Scan for the cell matching the given text and deliver its [X, Y] coordinate at center. 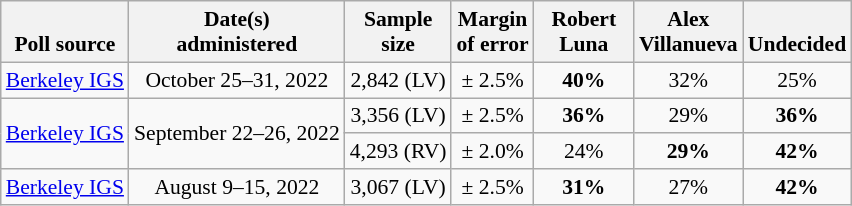
2,842 (LV) [398, 80]
Undecided [797, 32]
Date(s)administered [237, 32]
Samplesize [398, 32]
± 2.0% [492, 152]
25% [797, 80]
September 22–26, 2022 [237, 134]
32% [688, 80]
Poll source [65, 32]
Marginof error [492, 32]
October 25–31, 2022 [237, 80]
3,356 (LV) [398, 116]
August 9–15, 2022 [237, 187]
3,067 (LV) [398, 187]
4,293 (RV) [398, 152]
AlexVillanueva [688, 32]
31% [584, 187]
27% [688, 187]
40% [584, 80]
RobertLuna [584, 32]
24% [584, 152]
